Scan for the cell matching the given text and deliver its (x, y) coordinate at center. 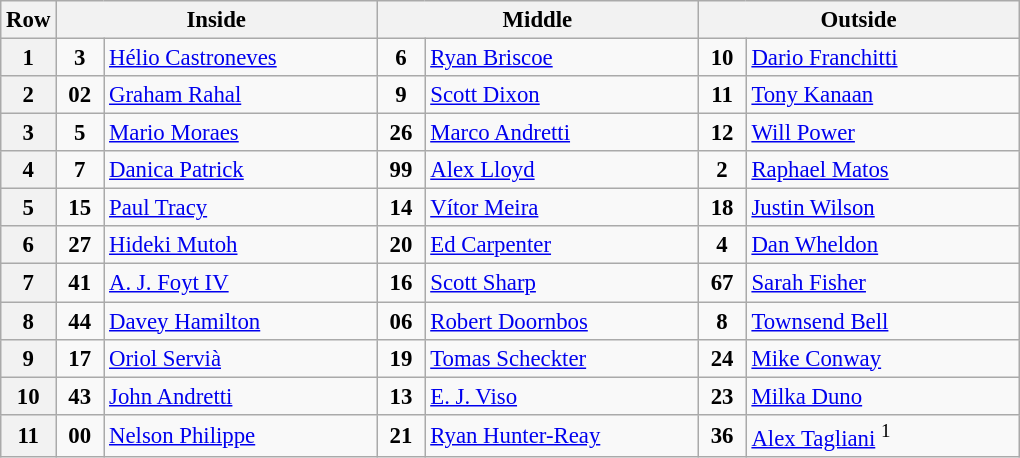
1 (28, 58)
Mario Moraes (240, 133)
Tony Kanaan (882, 95)
Danica Patrick (240, 170)
Middle (538, 20)
20 (401, 245)
00 (80, 435)
17 (80, 358)
Alex Lloyd (562, 170)
Hideki Mutoh (240, 245)
24 (722, 358)
Vítor Meira (562, 208)
02 (80, 95)
23 (722, 396)
36 (722, 435)
Raphael Matos (882, 170)
14 (401, 208)
Alex Tagliani 1 (882, 435)
43 (80, 396)
Justin Wilson (882, 208)
Milka Duno (882, 396)
Tomas Scheckter (562, 358)
Oriol Servià (240, 358)
Sarah Fisher (882, 283)
44 (80, 321)
67 (722, 283)
Graham Rahal (240, 95)
13 (401, 396)
Marco Andretti (562, 133)
15 (80, 208)
Scott Dixon (562, 95)
Paul Tracy (240, 208)
26 (401, 133)
John Andretti (240, 396)
Townsend Bell (882, 321)
Robert Doornbos (562, 321)
Dan Wheldon (882, 245)
27 (80, 245)
Row (28, 20)
18 (722, 208)
16 (401, 283)
19 (401, 358)
Nelson Philippe (240, 435)
Will Power (882, 133)
Dario Franchitti (882, 58)
41 (80, 283)
Inside (216, 20)
21 (401, 435)
Ed Carpenter (562, 245)
E. J. Viso (562, 396)
Davey Hamilton (240, 321)
A. J. Foyt IV (240, 283)
Ryan Hunter-Reay (562, 435)
Scott Sharp (562, 283)
Hélio Castroneves (240, 58)
12 (722, 133)
99 (401, 170)
Mike Conway (882, 358)
Ryan Briscoe (562, 58)
06 (401, 321)
Outside (858, 20)
